Detect which cell encompasses the target text, then output its [X, Y] center coordinate. 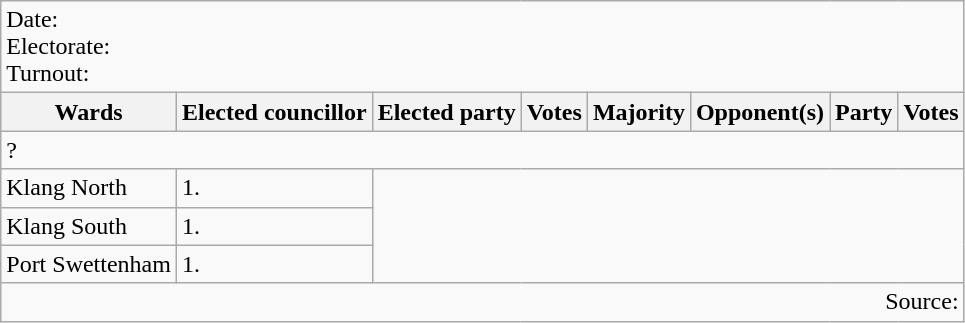
Opponent(s) [760, 112]
Wards [89, 112]
Party [864, 112]
Elected councillor [274, 112]
Date: Electorate: Turnout: [482, 47]
Majority [638, 112]
Klang North [89, 188]
Source: [482, 302]
Klang South [89, 226]
? [482, 150]
Port Swettenham [89, 264]
Elected party [446, 112]
